Detect which cell encompasses the target text, then output its (X, Y) center coordinate. 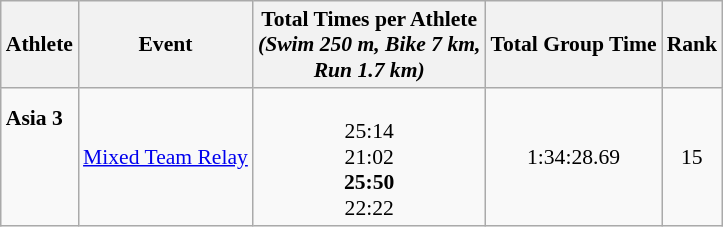
Athlete (40, 44)
25:1421:0225:5022:22 (370, 157)
Asia 3 (40, 157)
1:34:28.69 (573, 157)
Mixed Team Relay (166, 157)
Total Group Time (573, 44)
Total Times per Athlete (Swim 250 m, Bike 7 km, Run 1.7 km) (370, 44)
15 (692, 157)
Rank (692, 44)
Event (166, 44)
